Output the [X, Y] coordinate of the center of the cell containing the given text.  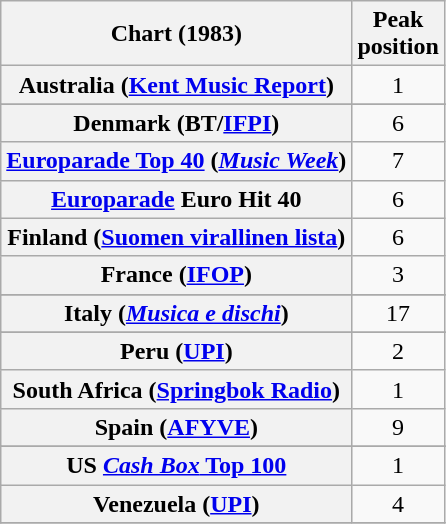
Finland (Suomen virallinen lista) [176, 237]
US Cash Box Top 100 [176, 465]
9 [398, 427]
Peakposition [398, 34]
Europarade Euro Hit 40 [176, 199]
South Africa (Springbok Radio) [176, 389]
Europarade Top 40 (Music Week) [176, 161]
Denmark (BT/IFPI) [176, 123]
Peru (UPI) [176, 351]
4 [398, 503]
2 [398, 351]
France (IFOP) [176, 275]
7 [398, 161]
Venezuela (UPI) [176, 503]
3 [398, 275]
17 [398, 313]
Chart (1983) [176, 34]
Spain (AFYVE) [176, 427]
Italy (Musica e dischi) [176, 313]
Australia (Kent Music Report) [176, 85]
